Capture the cell that displays the provided text and extract its (X, Y) central coordinate. 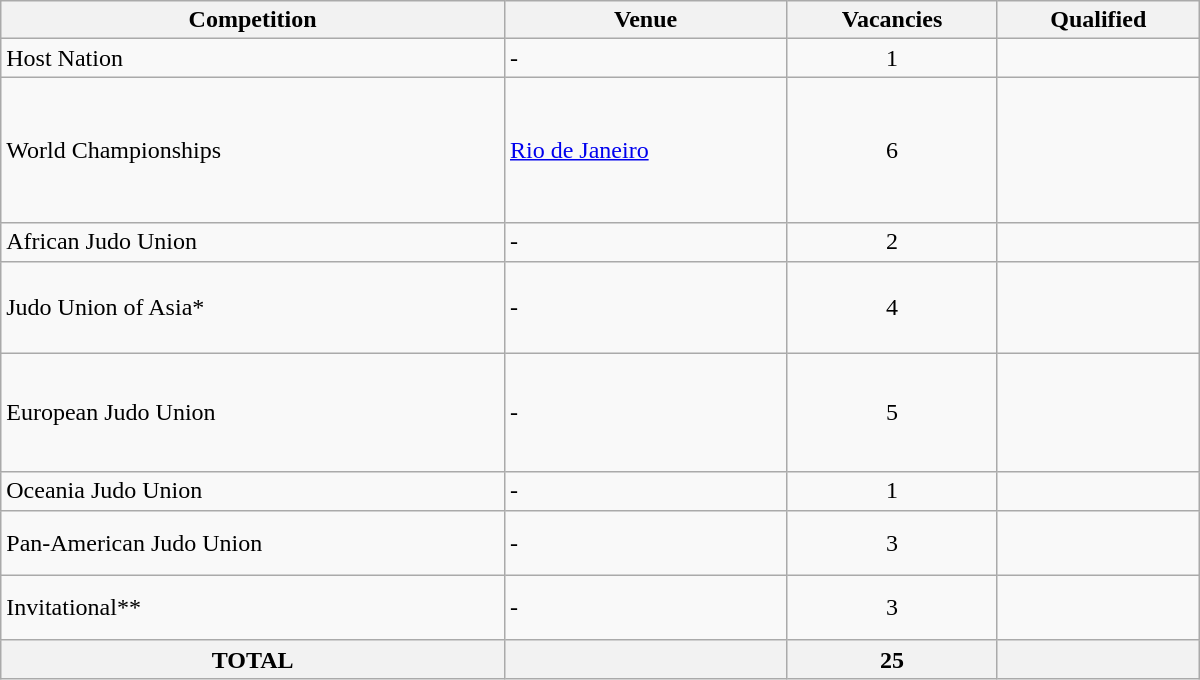
4 (892, 307)
Qualified (1098, 20)
Judo Union of Asia* (253, 307)
Pan-American Judo Union (253, 542)
Oceania Judo Union (253, 491)
Competition (253, 20)
European Judo Union (253, 412)
6 (892, 150)
Invitational** (253, 608)
Venue (645, 20)
5 (892, 412)
Vacancies (892, 20)
Host Nation (253, 58)
Rio de Janeiro (645, 150)
2 (892, 242)
World Championships (253, 150)
TOTAL (253, 659)
African Judo Union (253, 242)
25 (892, 659)
